Identify which cell holds the provided text, then report its [X, Y] central coordinate. 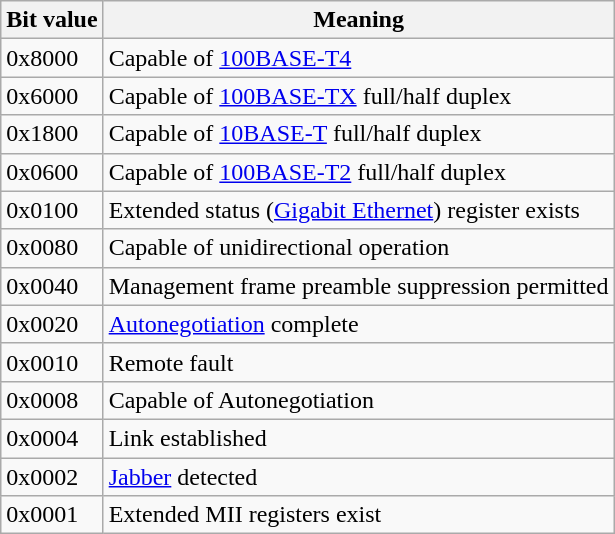
Link established [358, 438]
0x0020 [52, 324]
Extended status (Gigabit Ethernet) register exists [358, 210]
0x0008 [52, 400]
Management frame preamble suppression permitted [358, 286]
Bit value [52, 20]
Capable of Autonegotiation [358, 400]
Capable of 100BASE-T2 full/half duplex [358, 172]
0x0040 [52, 286]
Capable of 100BASE-T4 [358, 58]
0x0004 [52, 438]
Capable of 100BASE-TX full/half duplex [358, 96]
Remote fault [358, 362]
0x0600 [52, 172]
0x0080 [52, 248]
Capable of unidirectional operation [358, 248]
0x0100 [52, 210]
Autonegotiation complete [358, 324]
0x0010 [52, 362]
0x0002 [52, 477]
0x6000 [52, 96]
Extended MII registers exist [358, 515]
Meaning [358, 20]
Jabber detected [358, 477]
0x1800 [52, 134]
0x0001 [52, 515]
Capable of 10BASE-T full/half duplex [358, 134]
0x8000 [52, 58]
